Return (x, y) of the center of cell containing provided text 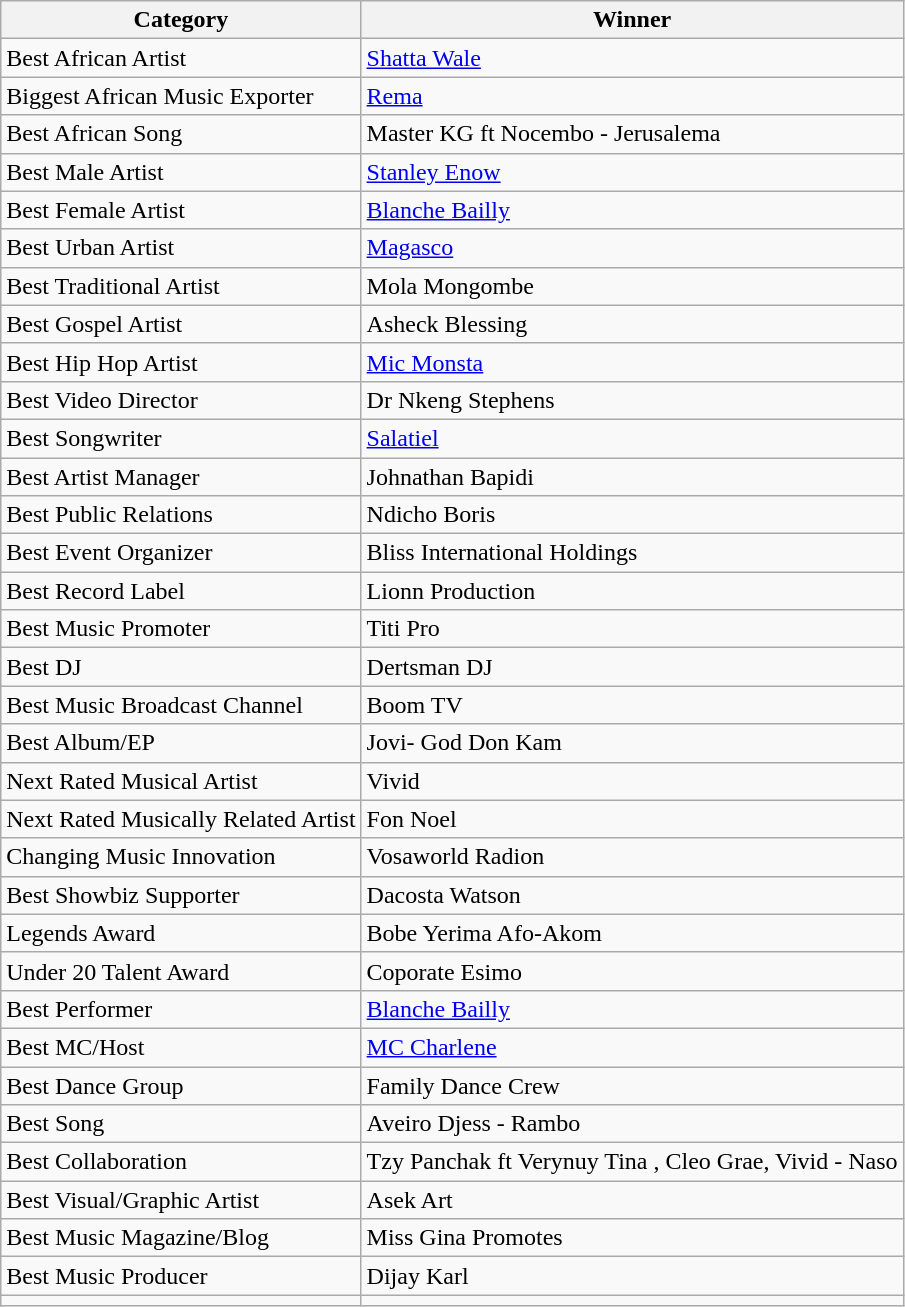
Vosaworld Radion (632, 857)
Best Artist Manager (181, 477)
Best Male Artist (181, 172)
Best Music Promoter (181, 629)
Aveiro Djess - Rambo (632, 1124)
Dertsman DJ (632, 667)
Jovi- God Don Kam (632, 743)
Best Gospel Artist (181, 324)
Miss Gina Promotes (632, 1238)
Best Traditional Artist (181, 286)
Best Hip Hop Artist (181, 362)
Best Record Label (181, 591)
Legends Award (181, 933)
Bliss International Holdings (632, 553)
Best Music Broadcast Channel (181, 705)
Master KG ft Nocembo - Jerusalema (632, 134)
Biggest African Music Exporter (181, 96)
Best Urban Artist (181, 248)
Under 20 Talent Award (181, 971)
Best Collaboration (181, 1162)
Fon Noel (632, 819)
Next Rated Musical Artist (181, 781)
Winner (632, 20)
Category (181, 20)
Rema (632, 96)
Next Rated Musically Related Artist (181, 819)
Best Performer (181, 1009)
Best Dance Group (181, 1085)
Dijay Karl (632, 1276)
Best Showbiz Supporter (181, 895)
Best MC/Host (181, 1047)
Boom TV (632, 705)
Johnathan Bapidi (632, 477)
Salatiel (632, 438)
Best DJ (181, 667)
Dr Nkeng Stephens (632, 400)
Changing Music Innovation (181, 857)
Best African Song (181, 134)
Family Dance Crew (632, 1085)
Best African Artist (181, 58)
Asek Art (632, 1200)
Tzy Panchak ft Verynuy Tina , Cleo Grae, Vivid - Naso (632, 1162)
Best Public Relations (181, 515)
Titi Pro (632, 629)
MC Charlene (632, 1047)
Coporate Esimo (632, 971)
Best Song (181, 1124)
Best Album/EP (181, 743)
Best Music Producer (181, 1276)
Bobe Yerima Afo-Akom (632, 933)
Ndicho Boris (632, 515)
Magasco (632, 248)
Asheck Blessing (632, 324)
Best Music Magazine/Blog (181, 1238)
Best Female Artist (181, 210)
Mola Mongombe (632, 286)
Mic Monsta (632, 362)
Shatta Wale (632, 58)
Best Video Director (181, 400)
Lionn Production (632, 591)
Best Songwriter (181, 438)
Stanley Enow (632, 172)
Best Event Organizer (181, 553)
Best Visual/Graphic Artist (181, 1200)
Dacosta Watson (632, 895)
Vivid (632, 781)
